Pinpoint the cell where the given text exists, returning its [X, Y] midpoint coordinate. 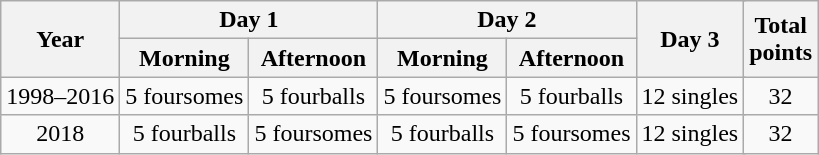
2018 [60, 134]
Day 2 [507, 20]
Year [60, 39]
Totalpoints [781, 39]
1998–2016 [60, 96]
Day 1 [249, 20]
Day 3 [690, 39]
